Detect which cell encompasses the target text, then output its [X, Y] center coordinate. 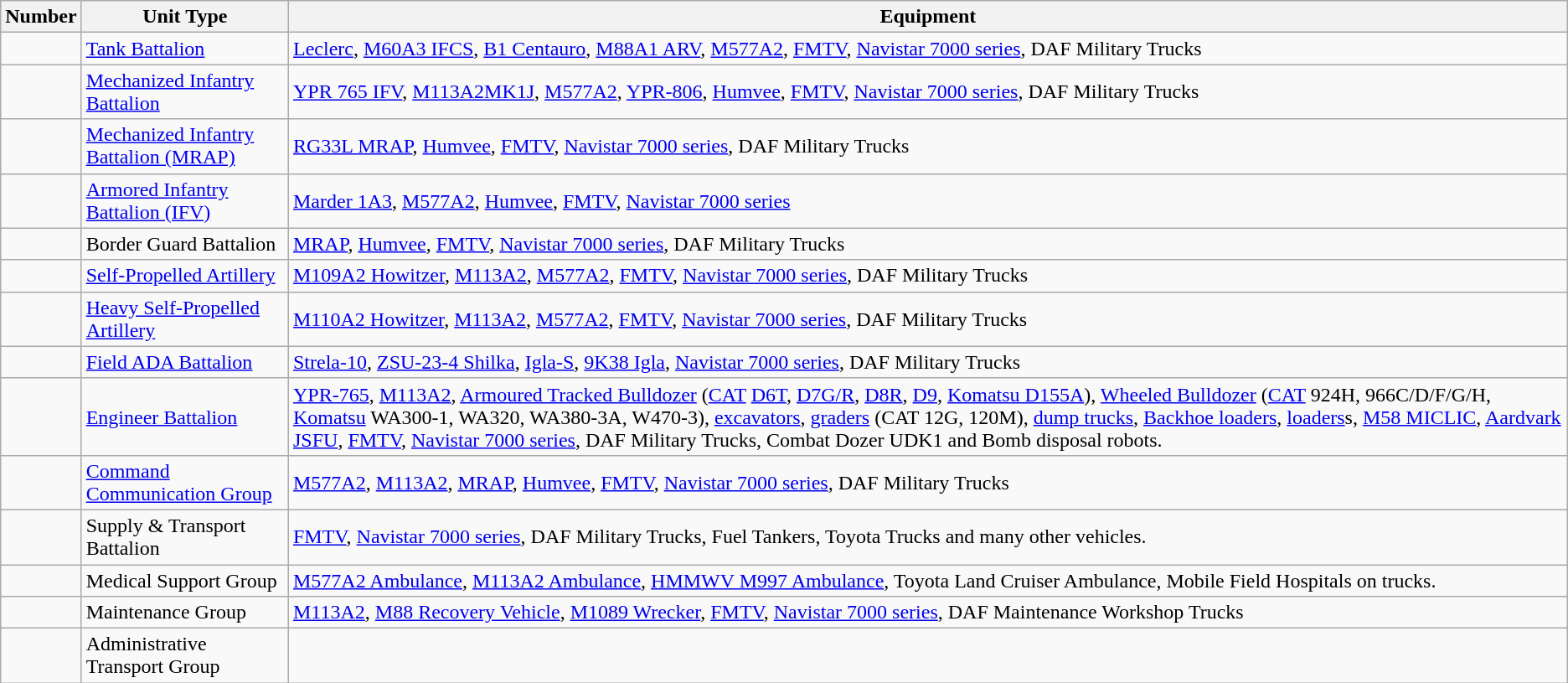
M109A2 Howitzer, M113A2, M577A2, FMTV, Navistar 7000 series, DAF Military Trucks [928, 276]
Armored Infantry Battalion (IFV) [184, 201]
Supply & Transport Battalion [184, 536]
Mechanized Infantry Battalion [184, 92]
Self-Propelled Artillery [184, 276]
YPR 765 IFV, M113A2MK1J, M577A2, YPR-806, Humvee, FMTV, Navistar 7000 series, DAF Military Trucks [928, 92]
M110A2 Howitzer, M113A2, M577A2, FMTV, Navistar 7000 series, DAF Military Trucks [928, 318]
Unit Type [184, 17]
Mechanized Infantry Battalion (MRAP) [184, 146]
M577A2 Ambulance, M113A2 Ambulance, HMMWV M997 Ambulance, Toyota Land Cruiser Ambulance, Mobile Field Hospitals on trucks. [928, 581]
Leclerc, M60A3 IFCS, B1 Centauro, M88A1 ARV, M577A2, FMTV, Navistar 7000 series, DAF Military Trucks [928, 49]
Maintenance Group [184, 613]
Number [41, 17]
RG33L MRAP, Humvee, FMTV, Navistar 7000 series, DAF Military Trucks [928, 146]
Engineer Battalion [184, 417]
Administrative Transport Group [184, 655]
FMTV, Navistar 7000 series, DAF Military Trucks, Fuel Tankers, Toyota Trucks and many other vehicles. [928, 536]
Marder 1A3, M577A2, Humvee, FMTV, Navistar 7000 series [928, 201]
Field ADA Battalion [184, 362]
Equipment [928, 17]
Heavy Self-Propelled Artillery [184, 318]
Command Communication Group [184, 483]
Border Guard Battalion [184, 244]
Medical Support Group [184, 581]
Strela-10, ZSU-23-4 Shilka, Igla-S, 9K38 Igla, Navistar 7000 series, DAF Military Trucks [928, 362]
MRAP, Humvee, FMTV, Navistar 7000 series, DAF Military Trucks [928, 244]
Tank Battalion [184, 49]
M113A2, M88 Recovery Vehicle, M1089 Wrecker, FMTV, Navistar 7000 series, DAF Maintenance Workshop Trucks [928, 613]
M577A2, M113A2, MRAP, Humvee, FMTV, Navistar 7000 series, DAF Military Trucks [928, 483]
